Provide the [X, Y] coordinate of the cell's center where the given text is located.  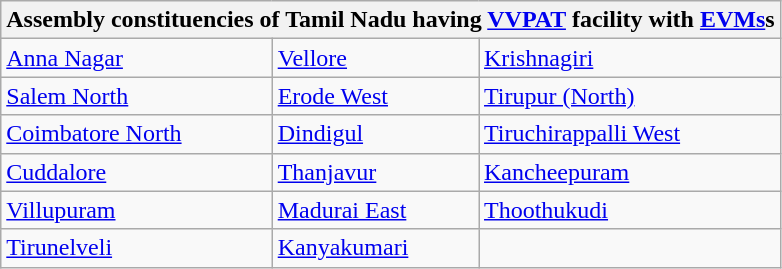
Tirunelveli [136, 248]
Assembly constituencies of Tamil Nadu having VVPAT facility with EVMss [390, 20]
Thanjavur [375, 172]
Villupuram [136, 210]
Thoothukudi [629, 210]
Tirupur (North) [629, 96]
Salem North [136, 96]
Madurai East [375, 210]
Tiruchirappalli West [629, 134]
Coimbatore North [136, 134]
Kancheepuram [629, 172]
Erode West [375, 96]
Dindigul [375, 134]
Kanyakumari [375, 248]
Vellore [375, 58]
Anna Nagar [136, 58]
Cuddalore [136, 172]
Krishnagiri [629, 58]
